Pinpoint the cell where the given text exists, returning its (x, y) midpoint coordinate. 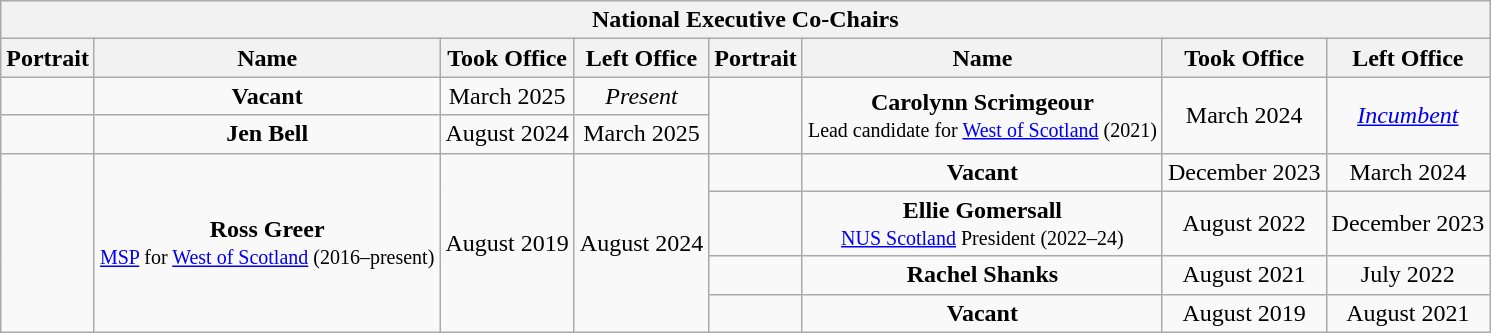
July 2022 (1408, 275)
Present (641, 96)
National Executive Co-Chairs (746, 20)
Rachel Shanks (982, 275)
August 2022 (1244, 224)
Carolynn ScrimgeourLead candidate for West of Scotland (2021) (982, 115)
Ellie GomersallNUS Scotland President (2022–24) (982, 224)
Ross GreerMSP for West of Scotland (2016–present) (266, 242)
Incumbent (1408, 115)
Jen Bell (266, 134)
